Find where the given text appears and provide that cell's center as [X, Y] coordinate. 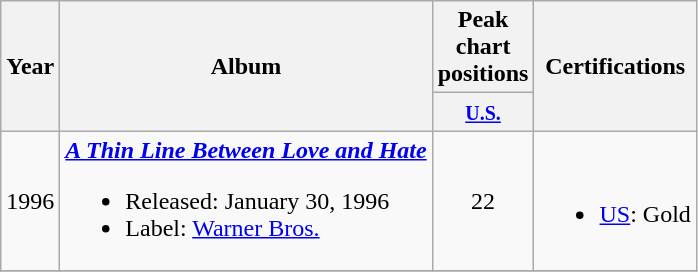
A Thin Line Between Love and HateReleased: January 30, 1996Label: Warner Bros. [246, 201]
Year [30, 66]
Album [246, 66]
Peak chart positions [483, 47]
22 [483, 201]
US: Gold [615, 201]
1996 [30, 201]
Certifications [615, 66]
U.S. [483, 112]
